For the text-containing cell, return its midpoint in (X, Y) coordinate format. 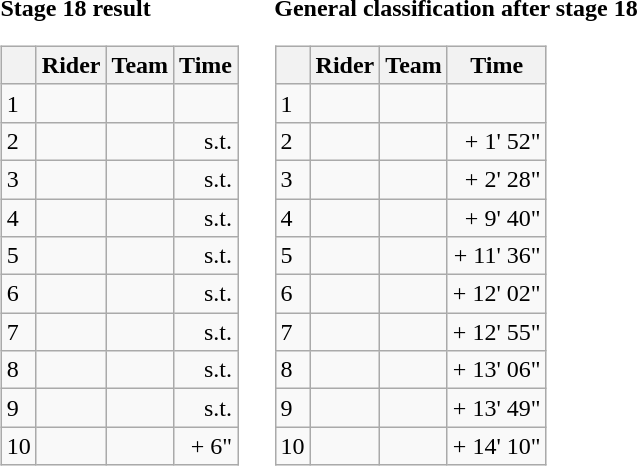
+ 13' 49" (496, 408)
+ 2' 28" (496, 179)
+ 9' 40" (496, 217)
+ 12' 55" (496, 332)
+ 13' 06" (496, 370)
+ 1' 52" (496, 141)
+ 14' 10" (496, 446)
+ 11' 36" (496, 256)
+ 12' 02" (496, 294)
+ 6" (206, 446)
